Find where the given text appears and provide that cell's center as (x, y) coordinate. 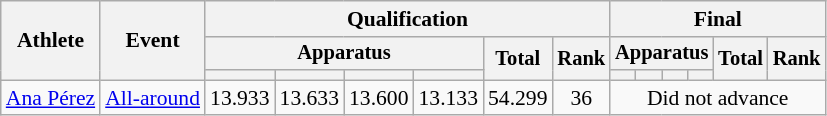
36 (581, 98)
Athlete (50, 40)
Event (152, 40)
13.600 (378, 98)
Ana Pérez (50, 98)
All-around (152, 98)
Qualification (408, 19)
13.133 (448, 98)
Did not advance (718, 98)
54.299 (518, 98)
Final (718, 19)
13.633 (310, 98)
13.933 (240, 98)
